Scan for the cell matching the given text and deliver its [x, y] coordinate at center. 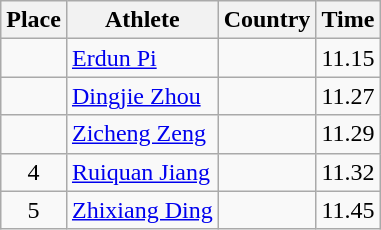
Place [34, 20]
4 [34, 172]
11.45 [348, 210]
5 [34, 210]
Zhixiang Ding [142, 210]
11.15 [348, 58]
11.29 [348, 134]
Ruiquan Jiang [142, 172]
Erdun Pi [142, 58]
Dingjie Zhou [142, 96]
Time [348, 20]
11.27 [348, 96]
Zicheng Zeng [142, 134]
Athlete [142, 20]
Country [267, 20]
11.32 [348, 172]
